Provide the [x, y] coordinate of the cell's center where the given text is located.  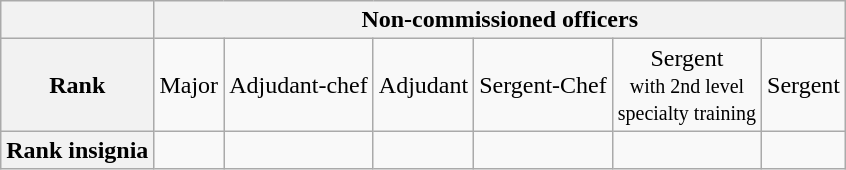
Major [189, 85]
Adjudant-chef [299, 85]
Sergent-Chef [544, 85]
Rank insignia [78, 150]
Adjudant [423, 85]
Non-commissioned officers [500, 20]
Sergent [804, 85]
Sergentwith 2nd levelspecialty training [686, 85]
Rank [78, 85]
